Search for the cell housing the specified text and yield its (X, Y) center coordinate. 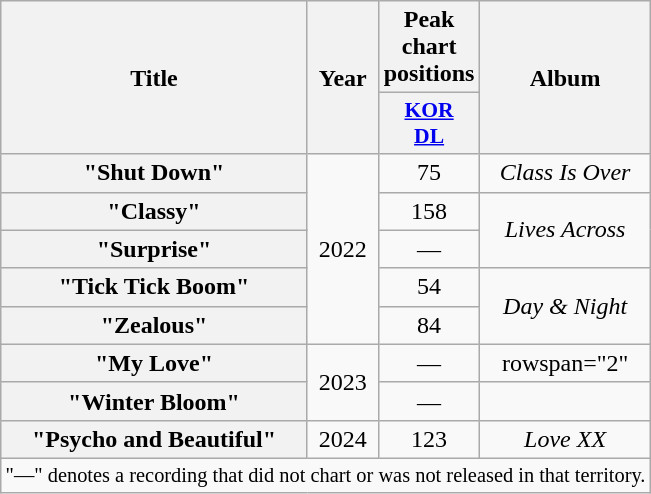
Title (154, 78)
"My Love" (154, 363)
75 (429, 173)
Day & Night (565, 306)
"Surprise" (154, 249)
Year (342, 78)
"Shut Down" (154, 173)
2022 (342, 249)
rowspan="2" (565, 363)
"Psycho and Beautiful" (154, 439)
"—" denotes a recording that did not chart or was not released in that territory. (326, 475)
Class Is Over (565, 173)
54 (429, 287)
158 (429, 211)
84 (429, 325)
KORDL (429, 124)
Album (565, 78)
123 (429, 439)
"Zealous" (154, 325)
"Winter Bloom" (154, 401)
"Tick Tick Boom" (154, 287)
2023 (342, 382)
2024 (342, 439)
Lives Across (565, 230)
"Classy" (154, 211)
Peak chart positions (429, 47)
Love XX (565, 439)
